Search for the cell housing the specified text and yield its [X, Y] center coordinate. 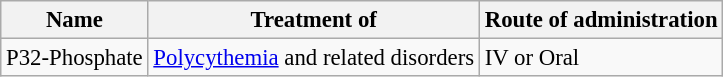
Polycythemia and related disorders [314, 58]
Treatment of [314, 20]
Route of administration [600, 20]
Name [74, 20]
P32-Phosphate [74, 58]
IV or Oral [600, 58]
